Determine the [X, Y] coordinate at the center of the cell enclosing the given text.  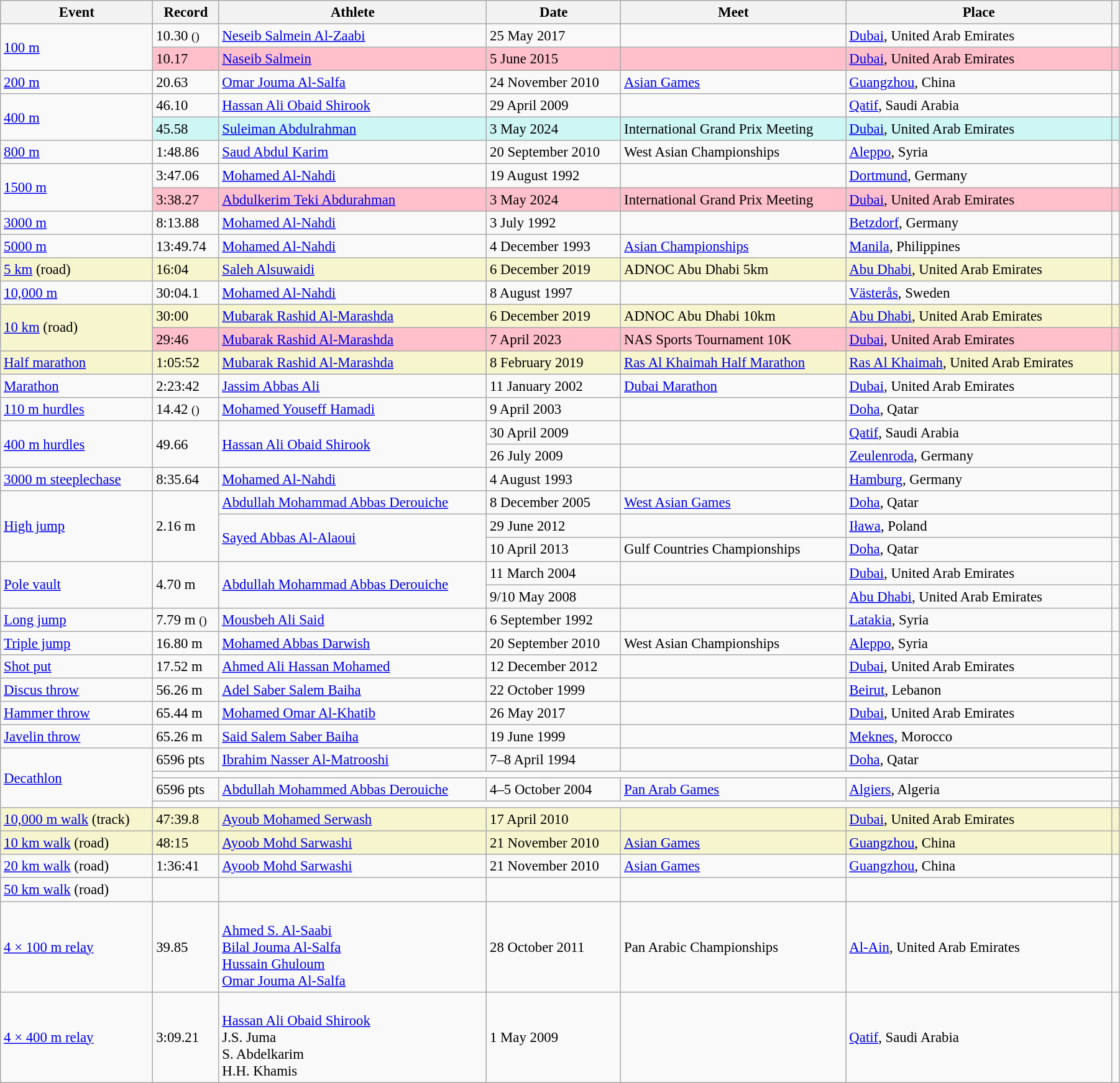
19 June 1999 [554, 736]
Meet [733, 12]
Shot put [77, 667]
3 July 1992 [554, 222]
Date [554, 12]
17 April 2010 [554, 820]
5 km (road) [77, 269]
800 m [77, 152]
Gulf Countries Championships [733, 550]
Al-Ain, United Arab Emirates [978, 947]
46.10 [186, 106]
Dubai Marathon [733, 386]
6 September 1992 [554, 619]
Sayed Abbas Al-Alaoui [353, 538]
400 m hurdles [77, 445]
22 October 1999 [554, 690]
1 May 2009 [554, 1037]
17.52 m [186, 667]
Pan Arab Games [733, 790]
8 August 1997 [554, 293]
Mohamed Omar Al-Khatib [353, 713]
Abdullah Mohammed Abbas Derouiche [353, 790]
2.16 m [186, 526]
4 × 100 m relay [77, 947]
10 km walk (road) [77, 843]
3:47.06 [186, 176]
Record [186, 12]
West Asian Games [733, 503]
Meknes, Morocco [978, 736]
4 December 1993 [554, 246]
28 October 2011 [554, 947]
8 December 2005 [554, 503]
Pan Arabic Championships [733, 947]
Athlete [353, 12]
47:39.8 [186, 820]
4.70 m [186, 584]
ADNOC Abu Dhabi 10km [733, 316]
29:46 [186, 339]
Ras Al Khaimah, United Arab Emirates [978, 363]
26 July 2009 [554, 456]
Naseib Salmein [353, 59]
13:49.74 [186, 246]
Betzdorf, Germany [978, 222]
56.26 m [186, 690]
Dortmund, Germany [978, 176]
Neseib Salmein Al-Zaabi [353, 36]
1:36:41 [186, 867]
Adel Saber Salem Baiha [353, 690]
Ras Al Khaimah Half Marathon [733, 363]
Javelin throw [77, 736]
110 m hurdles [77, 409]
Zeulenroda, Germany [978, 456]
24 November 2010 [554, 83]
Mousbeh Ali Said [353, 619]
65.44 m [186, 713]
45.58 [186, 129]
Latakia, Syria [978, 619]
8:13.88 [186, 222]
4 × 400 m relay [77, 1037]
Iława, Poland [978, 526]
7.79 m () [186, 619]
30:04.1 [186, 293]
48:15 [186, 843]
30 April 2009 [554, 433]
29 April 2009 [554, 106]
Mohamed Youseff Hamadi [353, 409]
Hammer throw [77, 713]
4–5 October 2004 [554, 790]
4 August 1993 [554, 480]
26 May 2017 [554, 713]
3:09.21 [186, 1037]
Hamburg, Germany [978, 480]
Long jump [77, 619]
200 m [77, 83]
Place [978, 12]
7 April 2023 [554, 339]
10,000 m walk (track) [77, 820]
8:35.64 [186, 480]
2:23:42 [186, 386]
3000 m [77, 222]
10.30 () [186, 36]
29 June 2012 [554, 526]
11 January 2002 [554, 386]
7–8 April 1994 [554, 760]
39.85 [186, 947]
49.66 [186, 445]
Saleh Alsuwaidi [353, 269]
10 km (road) [77, 328]
Saud Abdul Karim [353, 152]
1:48.86 [186, 152]
9 April 2003 [554, 409]
12 December 2012 [554, 667]
11 March 2004 [554, 573]
10,000 m [77, 293]
Ibrahim Nasser Al-Matrooshi [353, 760]
9/10 May 2008 [554, 596]
10 April 2013 [554, 550]
8 February 2019 [554, 363]
Said Salem Saber Baiha [353, 736]
20.63 [186, 83]
5 June 2015 [554, 59]
16:04 [186, 269]
Half marathon [77, 363]
16.80 m [186, 643]
Triple jump [77, 643]
10.17 [186, 59]
ADNOC Abu Dhabi 5km [733, 269]
1500 m [77, 188]
30:00 [186, 316]
Manila, Philippines [978, 246]
Pole vault [77, 584]
Västerås, Sweden [978, 293]
25 May 2017 [554, 36]
14.42 () [186, 409]
Algiers, Algeria [978, 790]
400 m [77, 117]
Beirut, Lebanon [978, 690]
Jassim Abbas Ali [353, 386]
Ayoub Mohamed Serwash [353, 820]
Asian Championships [733, 246]
NAS Sports Tournament 10K [733, 339]
Mohamed Abbas Darwish [353, 643]
Omar Jouma Al-Salfa [353, 83]
High jump [77, 526]
65.26 m [186, 736]
19 August 1992 [554, 176]
20 km walk (road) [77, 867]
1:05:52 [186, 363]
5000 m [77, 246]
3000 m steeplechase [77, 480]
Abdulkerim Teki Abdurahman [353, 199]
50 km walk (road) [77, 890]
100 m [77, 47]
Suleiman Abdulrahman [353, 129]
Hassan Ali Obaid ShirookJ.S. JumaS. AbdelkarimH.H. Khamis [353, 1037]
Marathon [77, 386]
Ahmed Ali Hassan Mohamed [353, 667]
Event [77, 12]
Decathlon [77, 778]
3:38.27 [186, 199]
Ahmed S. Al-SaabiBilal Jouma Al-SalfaHussain GhuloumOmar Jouma Al-Salfa [353, 947]
Discus throw [77, 690]
